Locate the cell with the specified text and output its (X, Y) center coordinate. 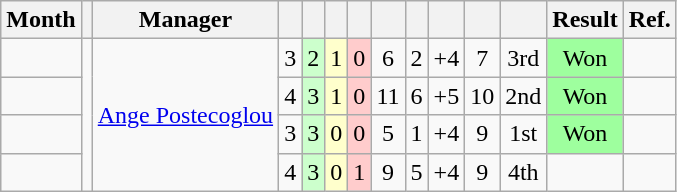
11 (388, 96)
4th (524, 172)
Manager (185, 20)
Ange Postecoglou (185, 115)
1st (524, 134)
10 (482, 96)
2nd (524, 96)
7 (482, 58)
Result (585, 20)
Month (41, 20)
Ref. (650, 20)
3rd (524, 58)
+5 (446, 96)
